Determine the [X, Y] coordinate at the center of the cell enclosing the given text.  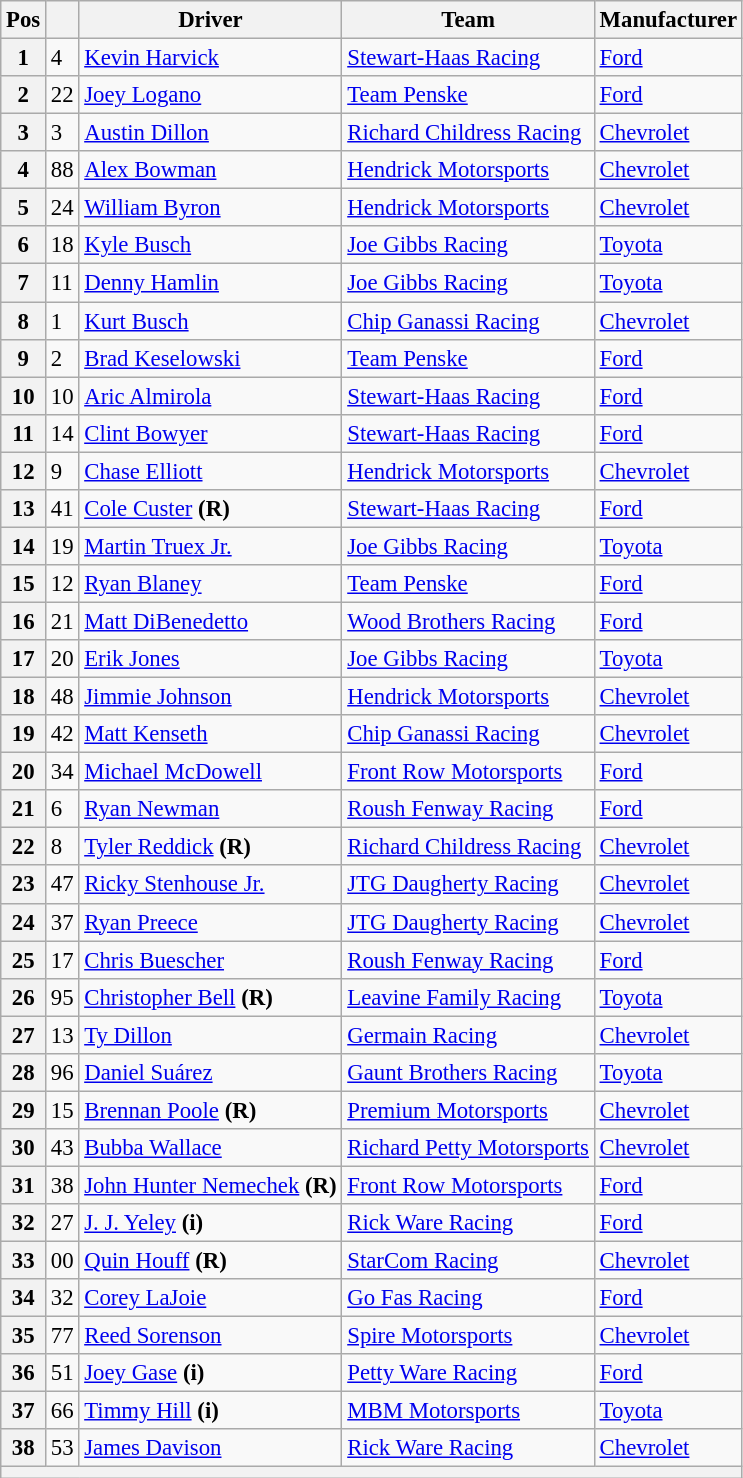
26 [24, 997]
Joey Gase (i) [210, 1373]
Ty Dillon [210, 1035]
77 [62, 1336]
Team [468, 20]
48 [62, 697]
Ricky Stenhouse Jr. [210, 885]
Kyle Busch [210, 245]
Ryan Newman [210, 809]
Kevin Harvick [210, 58]
95 [62, 997]
Brad Keselowski [210, 358]
Spire Motorsports [468, 1336]
J. J. Yeley (i) [210, 1223]
Gaunt Brothers Racing [468, 1073]
51 [62, 1373]
7 [24, 283]
Reed Sorenson [210, 1336]
Wood Brothers Racing [468, 621]
88 [62, 170]
Aric Almirola [210, 396]
Alex Bowman [210, 170]
Germain Racing [468, 1035]
41 [62, 509]
43 [62, 1148]
Corey LaJoie [210, 1298]
Kurt Busch [210, 321]
Ryan Preece [210, 922]
James Davison [210, 1449]
Manufacturer [668, 20]
35 [24, 1336]
John Hunter Nemechek (R) [210, 1185]
Premium Motorsports [468, 1110]
29 [24, 1110]
Christopher Bell (R) [210, 997]
Daniel Suárez [210, 1073]
Austin Dillon [210, 133]
Michael McDowell [210, 772]
Jimmie Johnson [210, 697]
Brennan Poole (R) [210, 1110]
Clint Bowyer [210, 433]
Go Fas Racing [468, 1298]
42 [62, 734]
Driver [210, 20]
Pos [24, 20]
36 [24, 1373]
Erik Jones [210, 659]
00 [62, 1261]
53 [62, 1449]
MBM Motorsports [468, 1411]
Bubba Wallace [210, 1148]
Chase Elliott [210, 471]
31 [24, 1185]
Timmy Hill (i) [210, 1411]
Joey Logano [210, 95]
Martin Truex Jr. [210, 546]
23 [24, 885]
28 [24, 1073]
William Byron [210, 208]
Denny Hamlin [210, 283]
StarCom Racing [468, 1261]
Leavine Family Racing [468, 997]
47 [62, 885]
66 [62, 1411]
Richard Petty Motorsports [468, 1148]
Tyler Reddick (R) [210, 847]
16 [24, 621]
Cole Custer (R) [210, 509]
Quin Houff (R) [210, 1261]
5 [24, 208]
33 [24, 1261]
Petty Ware Racing [468, 1373]
96 [62, 1073]
30 [24, 1148]
Matt DiBenedetto [210, 621]
Matt Kenseth [210, 734]
Ryan Blaney [210, 584]
Chris Buescher [210, 960]
25 [24, 960]
